Search for the cell housing the specified text and yield its [X, Y] center coordinate. 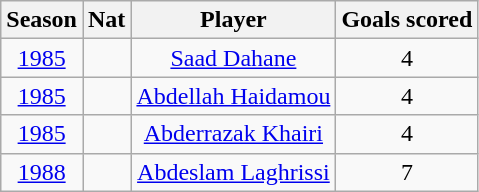
Goals scored [407, 20]
1988 [42, 172]
Player [234, 20]
Abderrazak Khairi [234, 134]
Abdeslam Laghrissi [234, 172]
Saad Dahane [234, 58]
Season [42, 20]
Abdellah Haidamou [234, 96]
Nat [106, 20]
7 [407, 172]
